Return (x, y) of the center of cell containing provided text 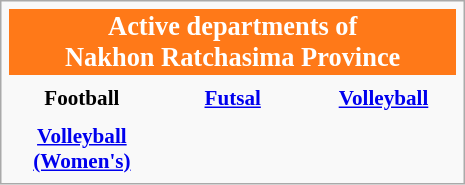
Futsal (233, 98)
Volleyball (Women's) (82, 148)
Volleyball (384, 98)
Football (82, 98)
Active departments ofNakhon Ratchasima Province (232, 42)
